Detect which cell encompasses the target text, then output its (X, Y) center coordinate. 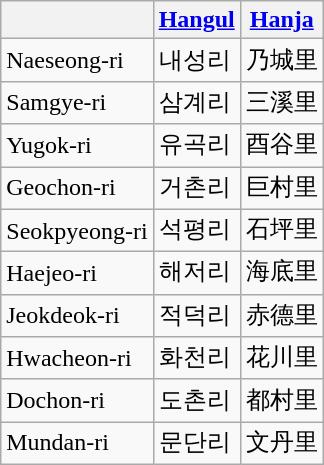
酉谷里 (282, 146)
Hwacheon-ri (77, 358)
해저리 (196, 274)
유곡리 (196, 146)
거촌리 (196, 188)
Samgye-ri (77, 102)
文丹里 (282, 444)
화천리 (196, 358)
乃城里 (282, 60)
Seokpyeong-ri (77, 230)
문단리 (196, 444)
花川里 (282, 358)
도촌리 (196, 400)
海底里 (282, 274)
내성리 (196, 60)
Naeseong-ri (77, 60)
Hanja (282, 20)
Dochon-ri (77, 400)
Mundan-ri (77, 444)
Jeokdeok-ri (77, 316)
석평리 (196, 230)
都村里 (282, 400)
삼계리 (196, 102)
적덕리 (196, 316)
三溪里 (282, 102)
赤德里 (282, 316)
巨村里 (282, 188)
石坪里 (282, 230)
Haejeo-ri (77, 274)
Hangul (196, 20)
Geochon-ri (77, 188)
Yugok-ri (77, 146)
